Detect which cell encompasses the target text, then output its (x, y) center coordinate. 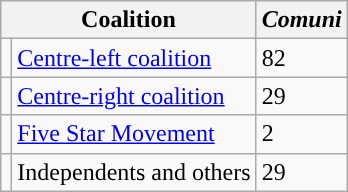
Coalition (128, 20)
Centre-right coalition (134, 96)
Centre-left coalition (134, 58)
Independents and others (134, 172)
82 (302, 58)
Comuni (302, 20)
Five Star Movement (134, 134)
2 (302, 134)
